Scan for the cell matching the given text and deliver its [x, y] coordinate at center. 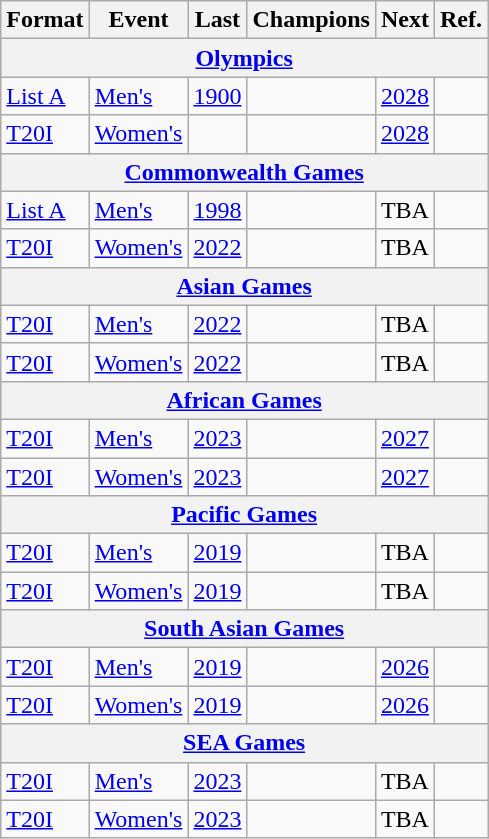
African Games [244, 400]
Next [404, 20]
Asian Games [244, 286]
SEA Games [244, 743]
Commonwealth Games [244, 172]
South Asian Games [244, 629]
1900 [218, 96]
Last [218, 20]
Olympics [244, 58]
Champions [311, 20]
1998 [218, 210]
Event [138, 20]
Pacific Games [244, 515]
Ref. [460, 20]
Format [45, 20]
